Search for the cell housing the specified text and yield its [X, Y] center coordinate. 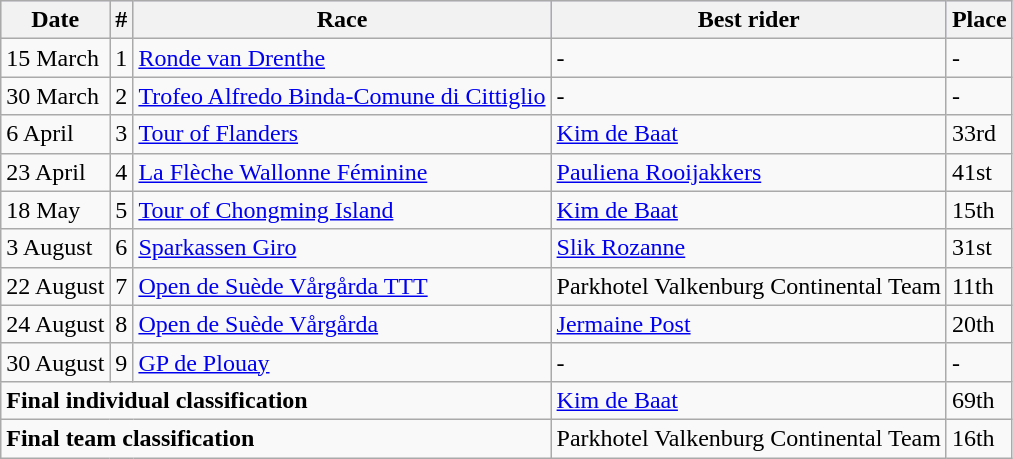
Slik Rozanne [748, 248]
23 April [56, 172]
Open de Suède Vårgårda [342, 324]
Trofeo Alfredo Binda-Comune di Cittiglio [342, 96]
Date [56, 20]
GP de Plouay [342, 362]
33rd [979, 134]
4 [122, 172]
18 May [56, 210]
Final team classification [276, 438]
7 [122, 286]
6 April [56, 134]
15 March [56, 58]
Place [979, 20]
# [122, 20]
30 August [56, 362]
Ronde van Drenthe [342, 58]
24 August [56, 324]
6 [122, 248]
3 [122, 134]
Best rider [748, 20]
41st [979, 172]
2 [122, 96]
31st [979, 248]
5 [122, 210]
3 August [56, 248]
Pauliena Rooijakkers [748, 172]
9 [122, 362]
Tour of Flanders [342, 134]
Race [342, 20]
Final individual classification [276, 400]
1 [122, 58]
8 [122, 324]
11th [979, 286]
Jermaine Post [748, 324]
Open de Suède Vårgårda TTT [342, 286]
20th [979, 324]
16th [979, 438]
15th [979, 210]
30 March [56, 96]
Sparkassen Giro [342, 248]
22 August [56, 286]
La Flèche Wallonne Féminine [342, 172]
69th [979, 400]
Tour of Chongming Island [342, 210]
